For the text-containing cell, return its midpoint in [X, Y] coordinate format. 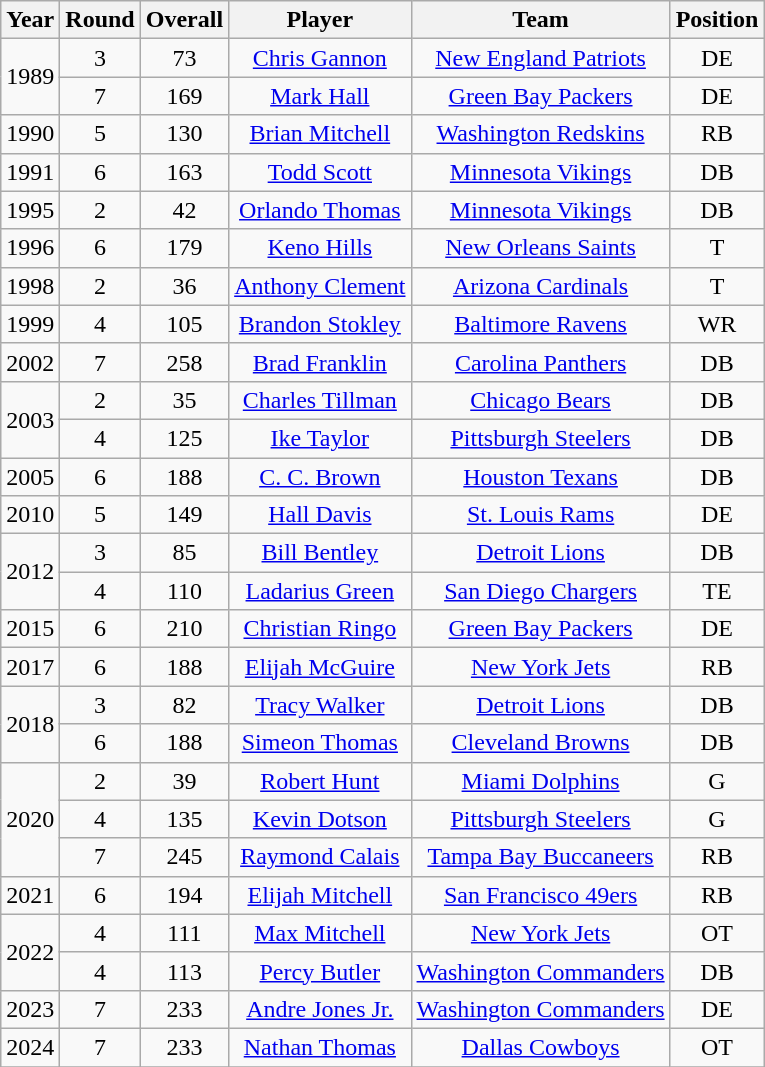
Miami Dolphins [540, 781]
Mark Hall [320, 96]
39 [184, 781]
36 [184, 286]
Chicago Bears [540, 400]
73 [184, 58]
Overall [184, 20]
Brad Franklin [320, 362]
2012 [30, 572]
Dallas Cowboys [540, 1047]
194 [184, 895]
Robert Hunt [320, 781]
113 [184, 971]
1996 [30, 248]
Brian Mitchell [320, 134]
169 [184, 96]
Houston Texans [540, 477]
2015 [30, 629]
2023 [30, 1009]
105 [184, 324]
Cleveland Browns [540, 743]
35 [184, 400]
New Orleans Saints [540, 248]
Todd Scott [320, 172]
WR [717, 324]
135 [184, 819]
Percy Butler [320, 971]
179 [184, 248]
Keno Hills [320, 248]
Player [320, 20]
1999 [30, 324]
Chris Gannon [320, 58]
Orlando Thomas [320, 210]
Nathan Thomas [320, 1047]
Anthony Clement [320, 286]
2017 [30, 667]
St. Louis Rams [540, 515]
Ladarius Green [320, 591]
Ike Taylor [320, 438]
1995 [30, 210]
Tracy Walker [320, 705]
2002 [30, 362]
San Diego Chargers [540, 591]
Kevin Dotson [320, 819]
82 [184, 705]
Elijah McGuire [320, 667]
Hall Davis [320, 515]
2022 [30, 952]
Andre Jones Jr. [320, 1009]
2021 [30, 895]
1989 [30, 77]
2010 [30, 515]
130 [184, 134]
Carolina Panthers [540, 362]
Tampa Bay Buccaneers [540, 857]
Arizona Cardinals [540, 286]
San Francisco 49ers [540, 895]
Washington Redskins [540, 134]
New England Patriots [540, 58]
Elijah Mitchell [320, 895]
Christian Ringo [320, 629]
Team [540, 20]
163 [184, 172]
2005 [30, 477]
Round [100, 20]
Position [717, 20]
1990 [30, 134]
TE [717, 591]
2020 [30, 819]
111 [184, 933]
Baltimore Ravens [540, 324]
Bill Bentley [320, 553]
245 [184, 857]
Charles Tillman [320, 400]
110 [184, 591]
42 [184, 210]
Simeon Thomas [320, 743]
125 [184, 438]
2003 [30, 419]
2018 [30, 724]
Raymond Calais [320, 857]
Brandon Stokley [320, 324]
Year [30, 20]
Max Mitchell [320, 933]
2024 [30, 1047]
210 [184, 629]
1998 [30, 286]
C. C. Brown [320, 477]
1991 [30, 172]
258 [184, 362]
149 [184, 515]
85 [184, 553]
